Search for the cell housing the specified text and yield its (X, Y) center coordinate. 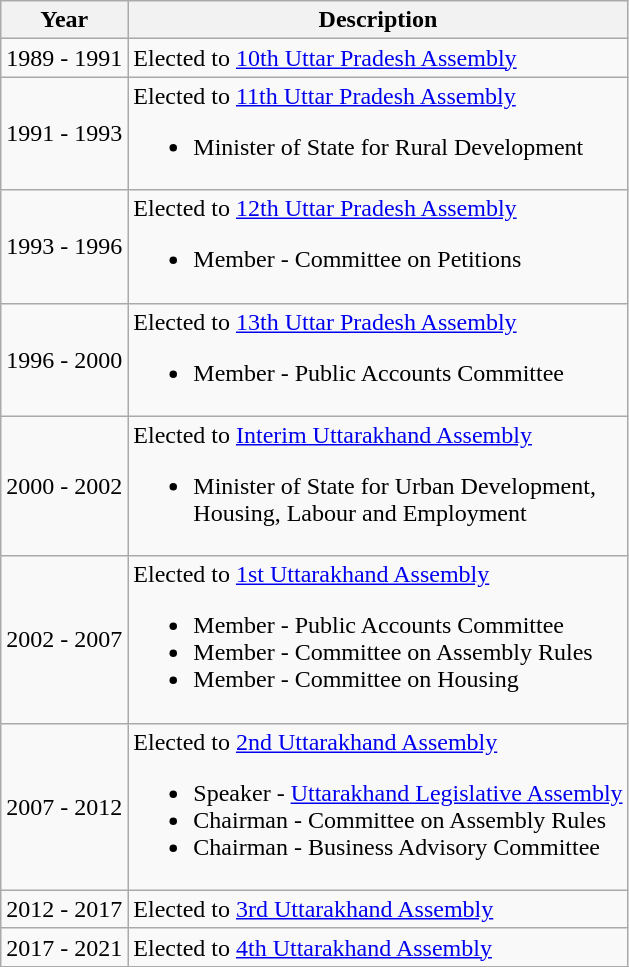
Elected to 10th Uttar Pradesh Assembly (378, 58)
Year (64, 20)
Elected to 12th Uttar Pradesh AssemblyMember - Committee on Petitions (378, 246)
2002 - 2007 (64, 640)
Elected to Interim Uttarakhand AssemblyMinister of State for Urban Development, Housing, Labour and Employment (378, 486)
1993 - 1996 (64, 246)
Elected to 4th Uttarakhand Assembly (378, 947)
Elected to 3rd Uttarakhand Assembly (378, 909)
Description (378, 20)
1991 - 1993 (64, 134)
2012 - 2017 (64, 909)
1989 - 1991 (64, 58)
Elected to 13th Uttar Pradesh AssemblyMember - Public Accounts Committee (378, 360)
Elected to 1st Uttarakhand AssemblyMember - Public Accounts Committee Member - Committee on Assembly Rules Member - Committee on Housing (378, 640)
2017 - 2021 (64, 947)
Elected to 11th Uttar Pradesh AssemblyMinister of State for Rural Development (378, 134)
2000 - 2002 (64, 486)
1996 - 2000 (64, 360)
2007 - 2012 (64, 806)
